Detect which cell encompasses the target text, then output its (X, Y) center coordinate. 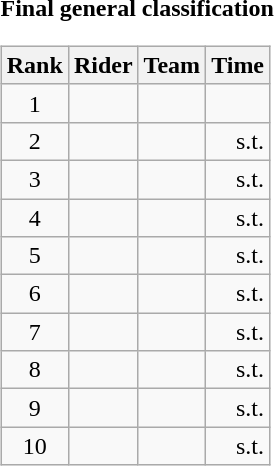
10 (34, 446)
1 (34, 103)
5 (34, 256)
Time (238, 65)
Rider (103, 65)
4 (34, 217)
8 (34, 370)
Rank (34, 65)
9 (34, 408)
7 (34, 332)
Team (172, 65)
3 (34, 179)
6 (34, 294)
2 (34, 141)
